Output the (X, Y) coordinate of the center of the cell containing the given text.  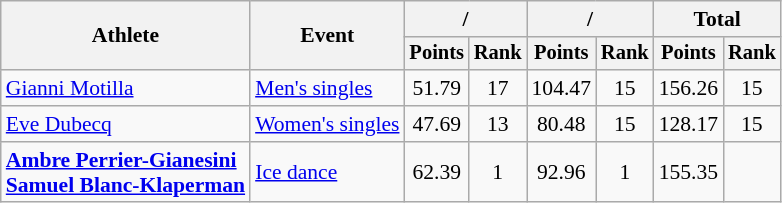
Men's singles (327, 88)
Ambre Perrier-GianesiniSamuel Blanc-Klaperman (126, 172)
80.48 (560, 124)
13 (498, 124)
Event (327, 36)
155.35 (688, 172)
92.96 (560, 172)
Ice dance (327, 172)
128.17 (688, 124)
156.26 (688, 88)
62.39 (437, 172)
51.79 (437, 88)
Women's singles (327, 124)
Total (718, 19)
17 (498, 88)
Gianni Motilla (126, 88)
104.47 (560, 88)
Athlete (126, 36)
47.69 (437, 124)
Eve Dubecq (126, 124)
